Find where the given text appears and provide that cell's center as [X, Y] coordinate. 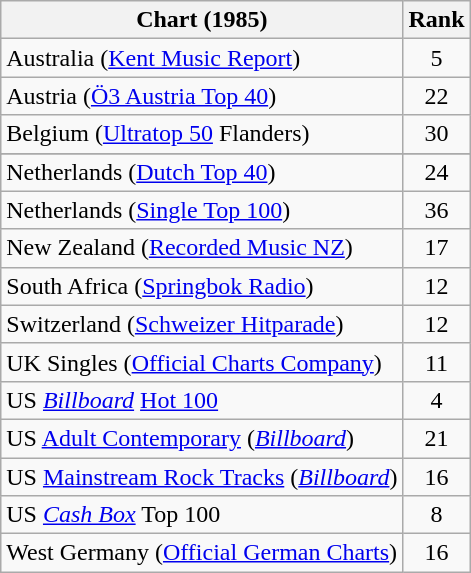
Netherlands (Dutch Top 40) [202, 172]
36 [436, 210]
Belgium (Ultratop 50 Flanders) [202, 134]
US Mainstream Rock Tracks (Billboard) [202, 477]
Switzerland (Schweizer Hitparade) [202, 324]
Austria (Ö3 Austria Top 40) [202, 96]
US Adult Contemporary (Billboard) [202, 438]
Australia (Kent Music Report) [202, 58]
30 [436, 134]
8 [436, 515]
West Germany (Official German Charts) [202, 553]
22 [436, 96]
New Zealand (Recorded Music NZ) [202, 248]
US Billboard Hot 100 [202, 400]
24 [436, 172]
11 [436, 362]
21 [436, 438]
5 [436, 58]
UK Singles (Official Charts Company) [202, 362]
Rank [436, 20]
Netherlands (Single Top 100) [202, 210]
4 [436, 400]
South Africa (Springbok Radio) [202, 286]
Chart (1985) [202, 20]
US Cash Box Top 100 [202, 515]
17 [436, 248]
